Return the [x, y] coordinate for the center point of the cell that contains the specified text.  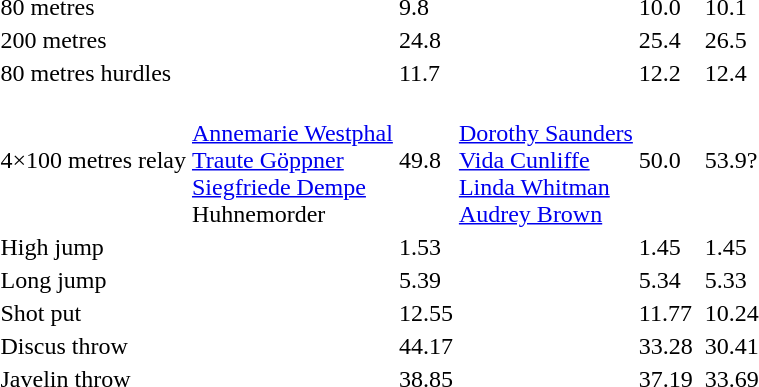
12.2 [666, 73]
50.0 [666, 160]
Dorothy SaundersVida CunliffeLinda WhitmanAudrey Brown [546, 160]
1.53 [426, 247]
1.45 [666, 247]
49.8 [426, 160]
44.17 [426, 346]
24.8 [426, 40]
Annemarie WestphalTraute GöppnerSiegfriede DempeHuhnemorder [292, 160]
5.34 [666, 280]
25.4 [666, 40]
11.77 [666, 313]
12.55 [426, 313]
11.7 [426, 73]
33.28 [666, 346]
5.39 [426, 280]
